Detect which cell encompasses the target text, then output its [x, y] center coordinate. 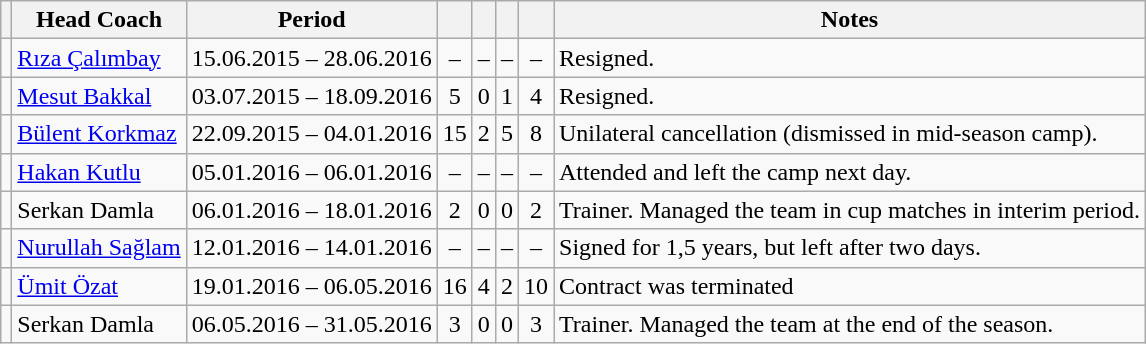
Trainer. Managed the team in cup matches in interim period. [850, 210]
16 [454, 286]
10 [536, 286]
Ümit Özat [99, 286]
15 [454, 134]
03.07.2015 – 18.09.2016 [312, 96]
12.01.2016 – 14.01.2016 [312, 248]
Contract was terminated [850, 286]
15.06.2015 – 28.06.2016 [312, 58]
Trainer. Managed the team at the end of the season. [850, 324]
Nurullah Sağlam [99, 248]
Bülent Korkmaz [99, 134]
Notes [850, 20]
Head Coach [99, 20]
Attended and left the camp next day. [850, 172]
Unilateral cancellation (dismissed in mid-season camp). [850, 134]
8 [536, 134]
Hakan Kutlu [99, 172]
22.09.2015 – 04.01.2016 [312, 134]
1 [506, 96]
Signed for 1,5 years, but left after two days. [850, 248]
06.05.2016 – 31.05.2016 [312, 324]
Period [312, 20]
Mesut Bakkal [99, 96]
Rıza Çalımbay [99, 58]
06.01.2016 – 18.01.2016 [312, 210]
05.01.2016 – 06.01.2016 [312, 172]
19.01.2016 – 06.05.2016 [312, 286]
